From the cell containing the given text, extract its center point as (X, Y) coordinate. 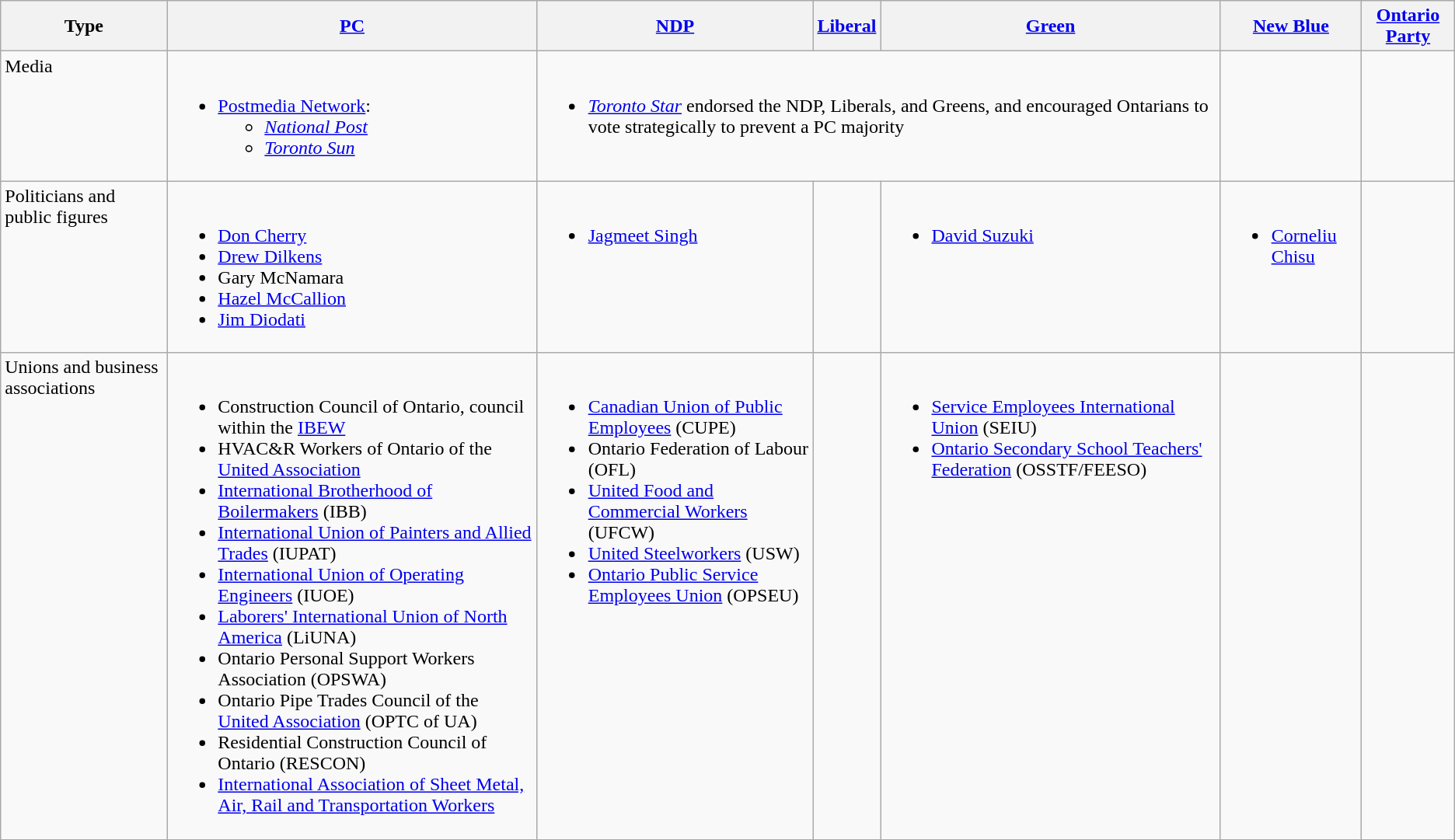
Type (84, 26)
Corneliu Chisu (1291, 267)
Ontario Party (1408, 26)
NDP (675, 26)
New Blue (1291, 26)
Jagmeet Singh (675, 267)
Postmedia Network:National PostToronto Sun (352, 117)
Toronto Star endorsed the NDP, Liberals, and Greens, and encouraged Ontarians to vote strategically to prevent a PC majority (878, 117)
Green (1051, 26)
Unions and business associations (84, 596)
PC (352, 26)
Don CherryDrew DilkensGary McNamaraHazel McCallionJim Diodati (352, 267)
Media (84, 117)
Service Employees International Union (SEIU)Ontario Secondary School Teachers' Federation (OSSTF/FEESO) (1051, 596)
Politicians and public figures (84, 267)
David Suzuki (1051, 267)
Liberal (847, 26)
